Detect which cell encompasses the target text, then output its [x, y] center coordinate. 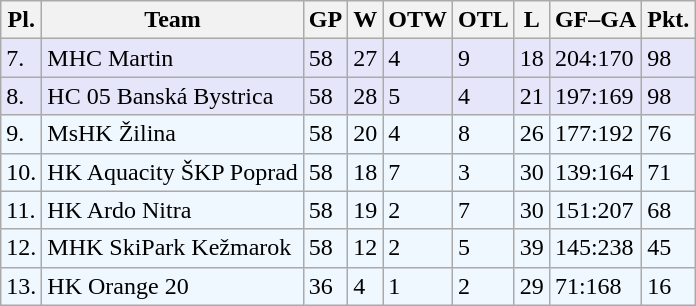
MsHK Žilina [173, 134]
3 [484, 172]
GF–GA [595, 20]
27 [366, 58]
12 [366, 248]
9. [22, 134]
26 [532, 134]
11. [22, 210]
139:164 [595, 172]
16 [668, 286]
145:238 [595, 248]
19 [366, 210]
71:168 [595, 286]
L [532, 20]
HK Aquacity ŠKP Poprad [173, 172]
12. [22, 248]
OTW [418, 20]
36 [325, 286]
HK Orange 20 [173, 286]
13. [22, 286]
Team [173, 20]
OTL [484, 20]
MHC Martin [173, 58]
GP [325, 20]
29 [532, 286]
9 [484, 58]
HC 05 Banská Bystrica [173, 96]
HK Ardo Nitra [173, 210]
10. [22, 172]
151:207 [595, 210]
8. [22, 96]
71 [668, 172]
21 [532, 96]
68 [668, 210]
39 [532, 248]
177:192 [595, 134]
45 [668, 248]
76 [668, 134]
Pkt. [668, 20]
28 [366, 96]
1 [418, 286]
8 [484, 134]
197:169 [595, 96]
Pl. [22, 20]
20 [366, 134]
204:170 [595, 58]
W [366, 20]
7. [22, 58]
MHK SkiPark Kežmarok [173, 248]
